Output the [X, Y] coordinate of the center of the cell containing the given text.  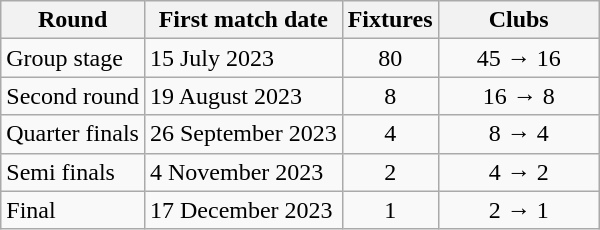
26 September 2023 [243, 134]
45 → 16 [518, 58]
Group stage [73, 58]
Semi finals [73, 172]
17 December 2023 [243, 210]
15 July 2023 [243, 58]
16 → 8 [518, 96]
First match date [243, 20]
Fixtures [390, 20]
8 → 4 [518, 134]
4 November 2023 [243, 172]
8 [390, 96]
Round [73, 20]
Quarter finals [73, 134]
4 [390, 134]
80 [390, 58]
19 August 2023 [243, 96]
2 → 1 [518, 210]
Final [73, 210]
Second round [73, 96]
Clubs [518, 20]
1 [390, 210]
4 → 2 [518, 172]
2 [390, 172]
